Output the [X, Y] coordinate of the center of the cell containing the given text.  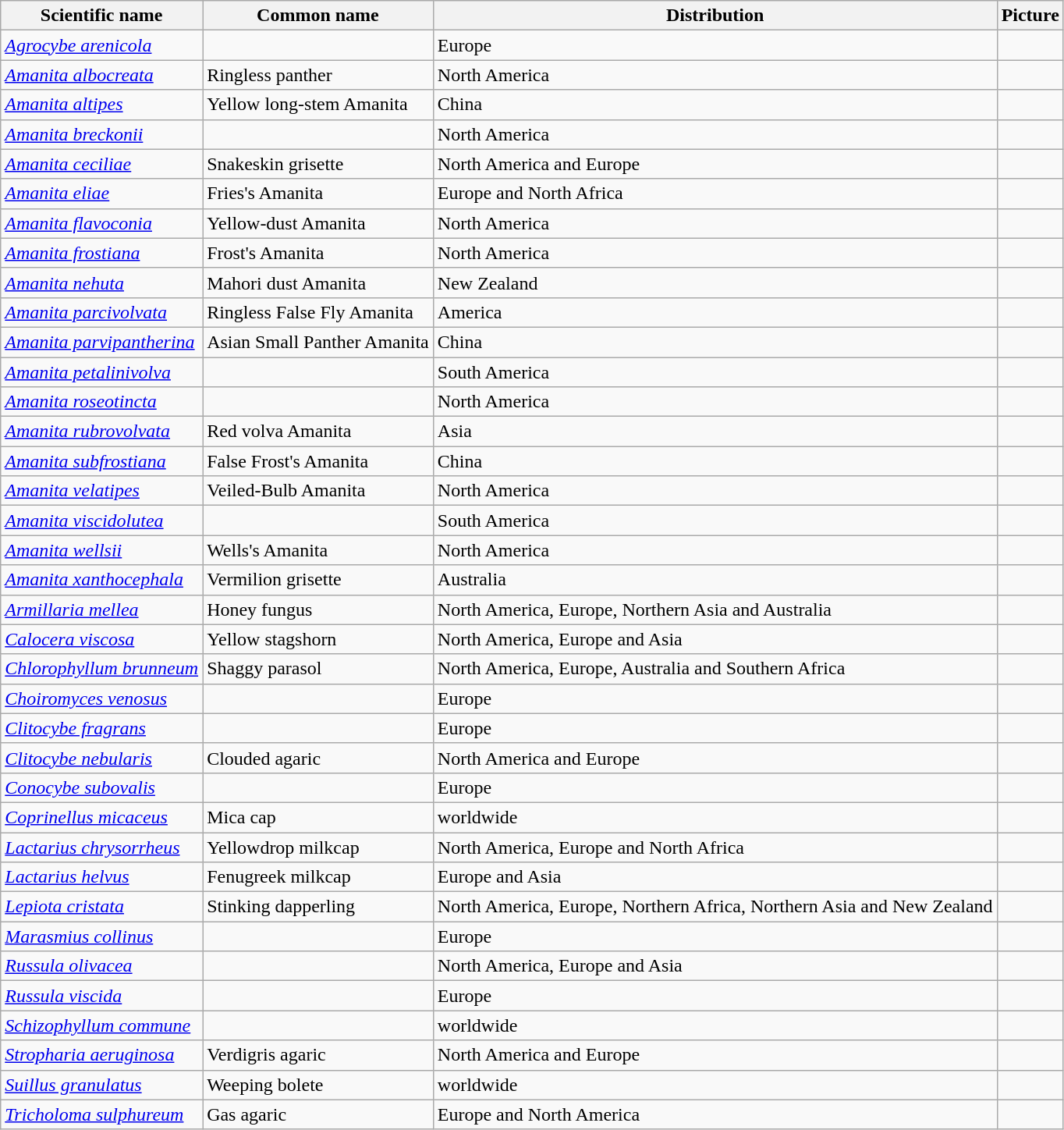
Verdigris agaric [318, 1055]
Amanita breckonii [101, 134]
Chlorophyllum brunneum [101, 669]
Europe and North Africa [715, 194]
Frost's Amanita [318, 253]
Stropharia aeruginosa [101, 1055]
Amanita velatipes [101, 491]
Stinking dapperling [318, 907]
Schizophyllum commune [101, 1025]
North America, Europe, Northern Asia and Australia [715, 609]
Calocera viscosa [101, 639]
Gas agaric [318, 1114]
Picture [1030, 16]
Amanita viscidolutea [101, 521]
Vermilion grisette [318, 580]
Amanita xanthocephala [101, 580]
Choiromyces venosus [101, 698]
Clitocybe fragrans [101, 728]
America [715, 312]
Veiled-Bulb Amanita [318, 491]
North America, Europe, Northern Africa, Northern Asia and New Zealand [715, 907]
Amanita flavoconia [101, 223]
Tricholoma sulphureum [101, 1114]
Lactarius helvus [101, 877]
Europe and North America [715, 1114]
Amanita nehuta [101, 282]
Amanita wellsii [101, 550]
Amanita altipes [101, 105]
North America, Europe, Australia and Southern Africa [715, 669]
Snakeskin grisette [318, 164]
Yellowdrop milkcap [318, 847]
Scientific name [101, 16]
Clouded agaric [318, 758]
Mica cap [318, 817]
Amanita petalinivolva [101, 372]
Amanita subfrostiana [101, 461]
Yellow long-stem Amanita [318, 105]
Lactarius chrysorrheus [101, 847]
Amanita eliae [101, 194]
Ringless False Fly Amanita [318, 312]
Amanita albocreata [101, 75]
Agrocybe arenicola [101, 45]
Fries's Amanita [318, 194]
Suillus granulatus [101, 1085]
Yellow stagshorn [318, 639]
Conocybe subovalis [101, 787]
Weeping bolete [318, 1085]
Amanita ceciliae [101, 164]
Common name [318, 16]
Russula olivacea [101, 966]
False Frost's Amanita [318, 461]
North America, Europe and North Africa [715, 847]
Wells's Amanita [318, 550]
Amanita parvipantherina [101, 342]
New Zealand [715, 282]
Distribution [715, 16]
Armillaria mellea [101, 609]
Clitocybe nebularis [101, 758]
Europe and Asia [715, 877]
Marasmius collinus [101, 936]
Honey fungus [318, 609]
Mahori dust Amanita [318, 282]
Amanita roseotincta [101, 402]
Asian Small Panther Amanita [318, 342]
Ringless panther [318, 75]
Lepiota cristata [101, 907]
Amanita frostiana [101, 253]
Coprinellus micaceus [101, 817]
Amanita parcivolvata [101, 312]
Australia [715, 580]
Asia [715, 432]
Russula viscida [101, 996]
Red volva Amanita [318, 432]
Amanita rubrovolvata [101, 432]
Fenugreek milkcap [318, 877]
Yellow-dust Amanita [318, 223]
Shaggy parasol [318, 669]
